Search for the cell housing the specified text and yield its (X, Y) center coordinate. 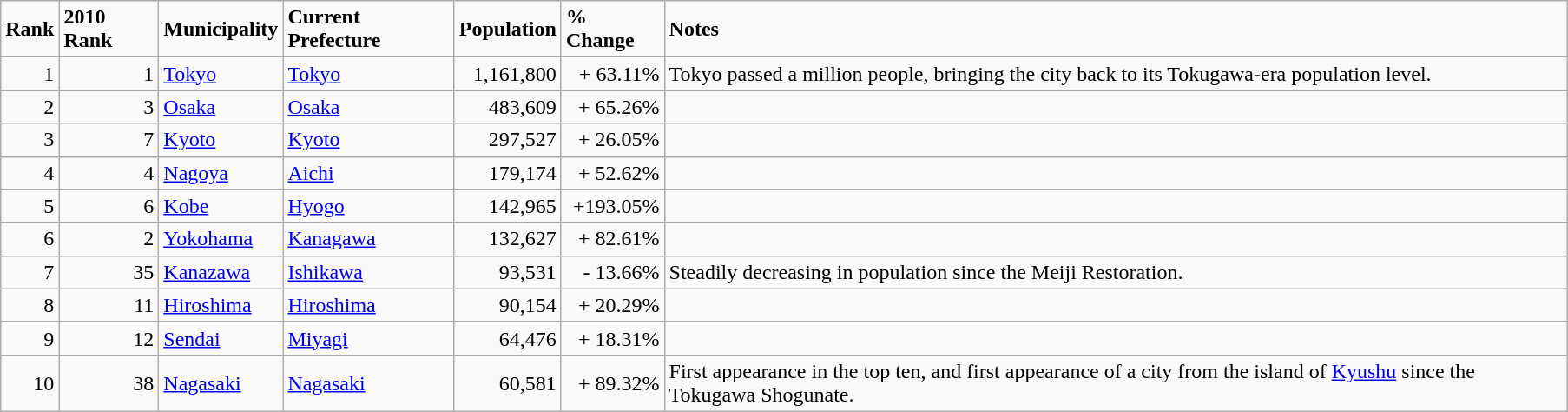
+ 20.29% (613, 305)
179,174 (507, 173)
Population (507, 30)
8 (30, 305)
+ 26.05% (613, 140)
142,965 (507, 206)
Current Prefecture (368, 30)
9 (30, 338)
Notes (1116, 30)
93,531 (507, 272)
60,581 (507, 382)
Yokohama (221, 239)
38 (109, 382)
+ 89.32% (613, 382)
Ishikawa (368, 272)
132,627 (507, 239)
35 (109, 272)
90,154 (507, 305)
+ 65.26% (613, 107)
Rank (30, 30)
297,527 (507, 140)
Municipality (221, 30)
Nagoya (221, 173)
First appearance in the top ten, and first appearance of a city from the island of Kyushu since the Tokugawa Shogunate. (1116, 382)
Hyogo (368, 206)
Steadily decreasing in population since the Meiji Restoration. (1116, 272)
11 (109, 305)
483,609 (507, 107)
+ 82.61% (613, 239)
64,476 (507, 338)
12 (109, 338)
Aichi (368, 173)
Kobe (221, 206)
Kanagawa (368, 239)
Tokyo passed a million people, bringing the city back to its Tokugawa-era population level. (1116, 74)
Miyagi (368, 338)
2010 Rank (109, 30)
+ 18.31% (613, 338)
Sendai (221, 338)
Kanazawa (221, 272)
+ 63.11% (613, 74)
+ 52.62% (613, 173)
% Change (613, 30)
- 13.66% (613, 272)
5 (30, 206)
10 (30, 382)
+193.05% (613, 206)
1,161,800 (507, 74)
